Output the [x, y] coordinate of the center of the cell containing the given text.  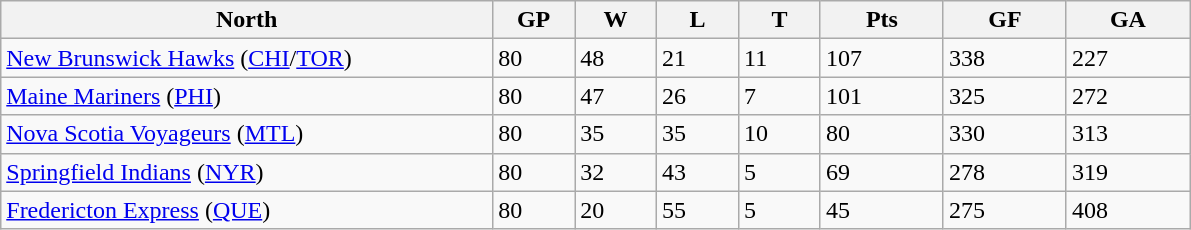
North [247, 20]
Springfield Indians (NYR) [247, 172]
11 [780, 58]
272 [1128, 96]
20 [616, 210]
227 [1128, 58]
325 [1004, 96]
32 [616, 172]
107 [882, 58]
278 [1004, 172]
Nova Scotia Voyageurs (MTL) [247, 134]
GA [1128, 20]
Fredericton Express (QUE) [247, 210]
10 [780, 134]
338 [1004, 58]
101 [882, 96]
408 [1128, 210]
Maine Mariners (PHI) [247, 96]
43 [698, 172]
GF [1004, 20]
GP [534, 20]
55 [698, 210]
26 [698, 96]
L [698, 20]
48 [616, 58]
Pts [882, 20]
69 [882, 172]
45 [882, 210]
New Brunswick Hawks (CHI/TOR) [247, 58]
330 [1004, 134]
47 [616, 96]
21 [698, 58]
T [780, 20]
319 [1128, 172]
7 [780, 96]
313 [1128, 134]
275 [1004, 210]
W [616, 20]
